Find where the given text appears and provide that cell's center as [x, y] coordinate. 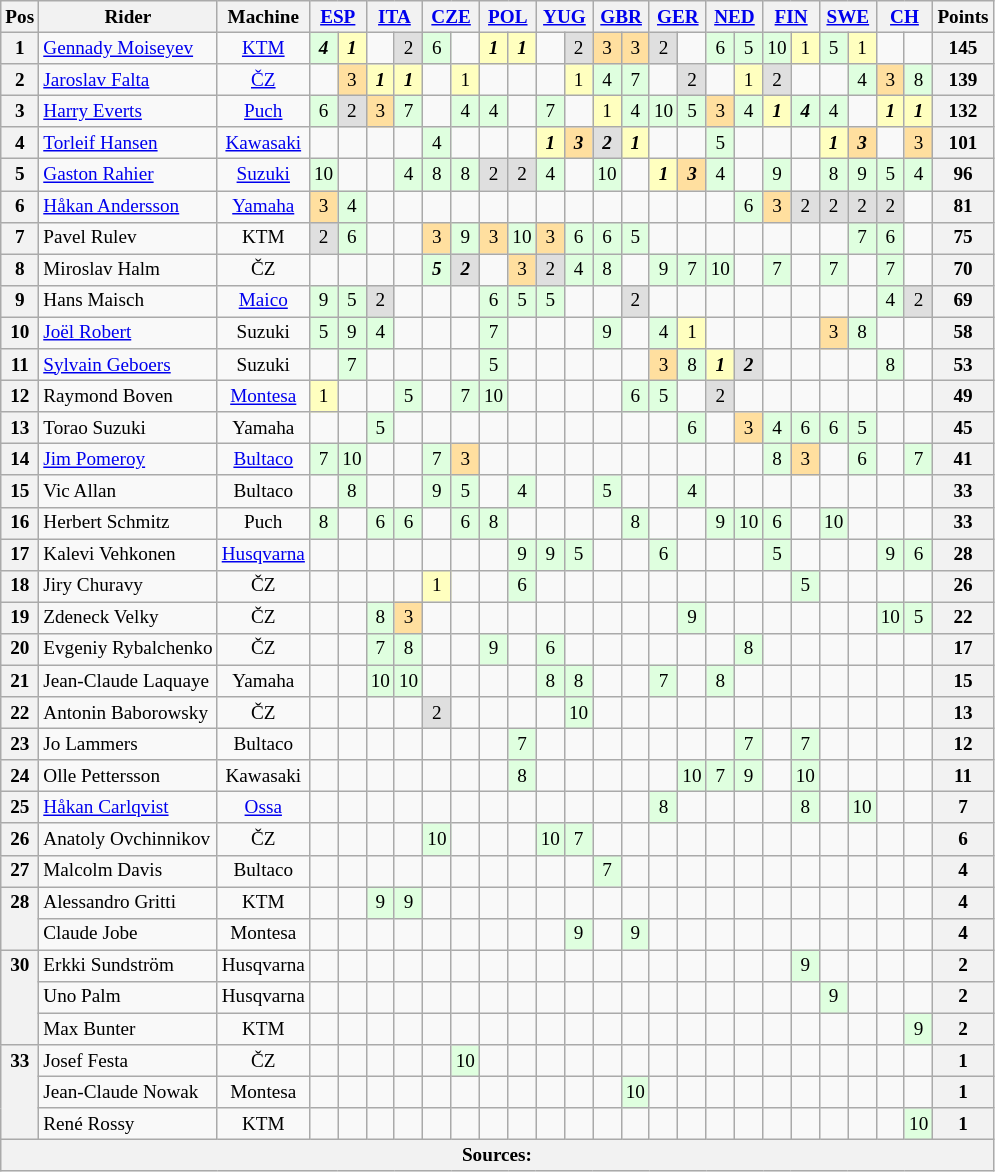
Hans Maisch [128, 301]
Jiry Churavy [128, 586]
FIN [792, 17]
ESP [338, 17]
101 [963, 143]
Jaroslav Falta [128, 80]
139 [963, 80]
Jean-Claude Laquaye [128, 681]
Olle Pettersson [128, 776]
Claude Jobe [128, 934]
Gennady Moiseyev [128, 48]
96 [963, 175]
23 [20, 744]
Josef Festa [128, 1061]
Ossa [263, 808]
SWE [848, 17]
14 [20, 460]
145 [963, 48]
Sylvain Geboers [128, 365]
Håkan Carlqvist [128, 808]
21 [20, 681]
Vic Allan [128, 491]
18 [20, 586]
Herbert Schmitz [128, 523]
NED [734, 17]
132 [963, 111]
GER [678, 17]
Uno Palm [128, 997]
16 [20, 523]
19 [20, 618]
Joël Robert [128, 333]
Malcolm Davis [128, 871]
Torleif Hansen [128, 143]
69 [963, 301]
Zdeneck Velky [128, 618]
24 [20, 776]
Maico [263, 301]
Harry Everts [128, 111]
POL [508, 17]
45 [963, 428]
Sources: [497, 1156]
Max Bunter [128, 1029]
Evgeniy Rybalchenko [128, 649]
41 [963, 460]
58 [963, 333]
Kalevi Vehkonen [128, 554]
25 [20, 808]
Håkan Andersson [128, 206]
Gaston Rahier [128, 175]
75 [963, 238]
Jean-Claude Nowak [128, 1092]
Points [963, 17]
Jo Lammers [128, 744]
49 [963, 396]
Machine [263, 17]
GBR [622, 17]
Anatoly Ovchinnikov [128, 839]
Erkki Sundström [128, 966]
Antonin Baborowsky [128, 713]
Rider [128, 17]
81 [963, 206]
70 [963, 270]
27 [20, 871]
Torao Suzuki [128, 428]
20 [20, 649]
ITA [394, 17]
30 [20, 998]
YUG [564, 17]
René Rossy [128, 1124]
Miroslav Halm [128, 270]
Alessandro Gritti [128, 902]
Pavel Rulev [128, 238]
Raymond Boven [128, 396]
CH [904, 17]
Jim Pomeroy [128, 460]
53 [963, 365]
Pos [20, 17]
CZE [452, 17]
